Identify which cell holds the provided text, then report its [X, Y] central coordinate. 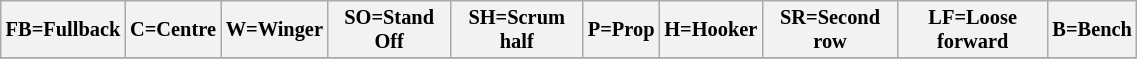
H=Hooker [710, 29]
B=Bench [1092, 29]
C=Centre [173, 29]
FB=Fullback [63, 29]
P=Prop [621, 29]
SH=Scrum half [516, 29]
LF=Loose forward [973, 29]
SO=Stand Off [390, 29]
SR=Second row [830, 29]
W=Winger [274, 29]
